Locate the cell with the specified text and output its [x, y] center coordinate. 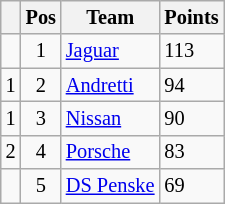
Nissan [110, 118]
Jaguar [110, 51]
90 [191, 118]
4 [41, 152]
69 [191, 186]
Andretti [110, 85]
Team [110, 17]
Points [191, 17]
5 [41, 186]
DS Penske [110, 186]
94 [191, 85]
83 [191, 152]
Porsche [110, 152]
Pos [41, 17]
113 [191, 51]
3 [41, 118]
